Capture the cell that displays the provided text and extract its (x, y) central coordinate. 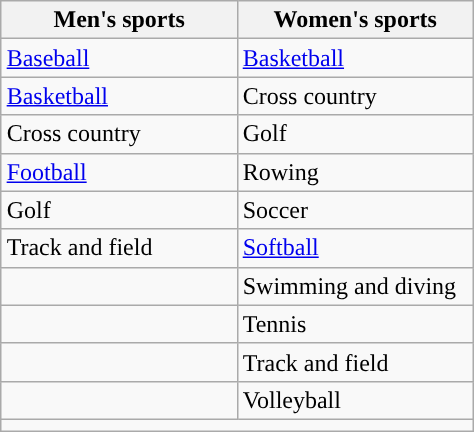
Football (119, 172)
Soccer (355, 210)
Rowing (355, 172)
Tennis (355, 324)
Softball (355, 248)
Volleyball (355, 400)
Women's sports (355, 20)
Men's sports (119, 20)
Baseball (119, 58)
Swimming and diving (355, 286)
